Return (X, Y) of the center of cell containing provided text 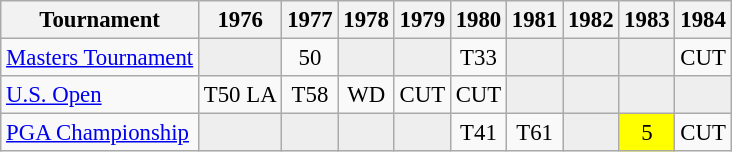
WD (366, 95)
5 (647, 133)
1984 (703, 20)
50 (310, 58)
1976 (240, 20)
Masters Tournament (100, 58)
Tournament (100, 20)
1977 (310, 20)
1981 (535, 20)
T58 (310, 95)
1980 (478, 20)
1979 (422, 20)
U.S. Open (100, 95)
T50 LA (240, 95)
T33 (478, 58)
1982 (591, 20)
1978 (366, 20)
1983 (647, 20)
PGA Championship (100, 133)
T61 (535, 133)
T41 (478, 133)
